From the cell containing the given text, extract its center point as (x, y) coordinate. 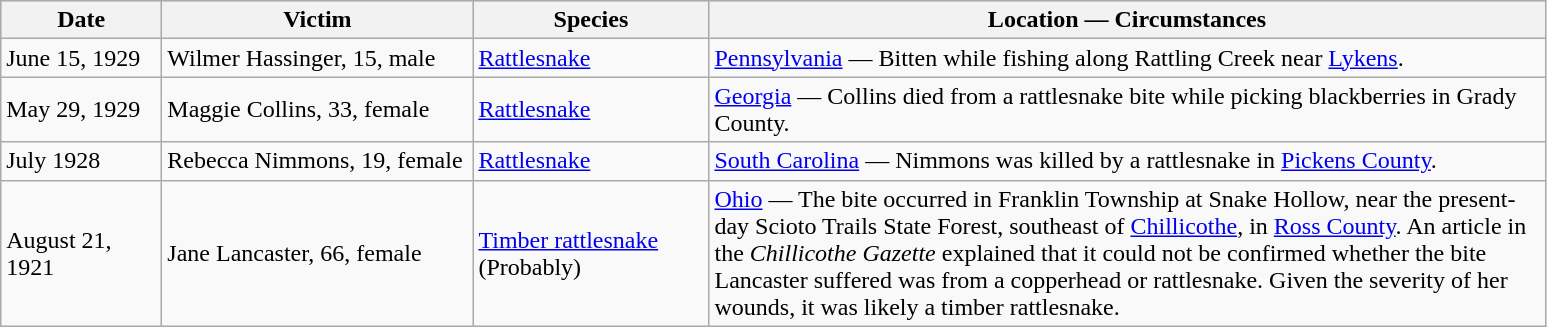
August 21, 1921 (82, 253)
South Carolina — Nimmons was killed by a rattlesnake in Pickens County. (1127, 161)
July 1928 (82, 161)
Georgia — Collins died from a rattlesnake bite while picking blackberries in Grady County. (1127, 110)
Maggie Collins, 33, female (318, 110)
Species (591, 20)
Wilmer Hassinger, 15, male (318, 58)
May 29, 1929 (82, 110)
Victim (318, 20)
Timber rattlesnake (Probably) (591, 253)
June 15, 1929 (82, 58)
Location — Circumstances (1127, 20)
Jane Lancaster, 66, female (318, 253)
Rebecca Nimmons, 19, female (318, 161)
Date (82, 20)
Pennsylvania — Bitten while fishing along Rattling Creek near Lykens. (1127, 58)
